Detect which cell encompasses the target text, then output its [x, y] center coordinate. 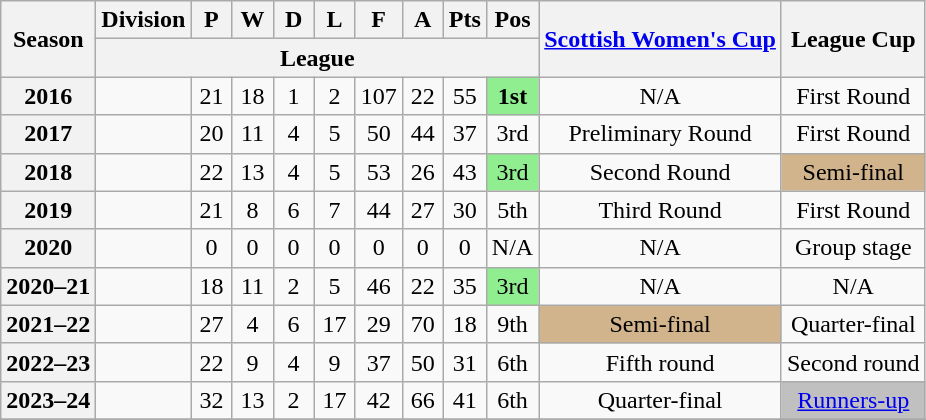
2022–23 [48, 362]
29 [378, 324]
A [422, 20]
2019 [48, 210]
Third Round [660, 210]
9th [512, 324]
W [252, 20]
2018 [48, 172]
31 [464, 362]
32 [212, 400]
8 [252, 210]
53 [378, 172]
2020 [48, 248]
7 [334, 210]
Group stage [853, 248]
41 [464, 400]
D [294, 20]
30 [464, 210]
F [378, 20]
35 [464, 286]
Preliminary Round [660, 134]
55 [464, 96]
107 [378, 96]
2016 [48, 96]
2017 [48, 134]
Second Round [660, 172]
Pos [512, 20]
1st [512, 96]
46 [378, 286]
70 [422, 324]
2020–21 [48, 286]
Runners-up [853, 400]
2023–24 [48, 400]
L [334, 20]
League Cup [853, 39]
43 [464, 172]
Pts [464, 20]
2021–22 [48, 324]
42 [378, 400]
26 [422, 172]
Scottish Women's Cup [660, 39]
Second round [853, 362]
Fifth round [660, 362]
66 [422, 400]
20 [212, 134]
5th [512, 210]
1 [294, 96]
Season [48, 39]
P [212, 20]
Division [144, 20]
League [318, 58]
